Pinpoint the cell where the given text exists, returning its (x, y) midpoint coordinate. 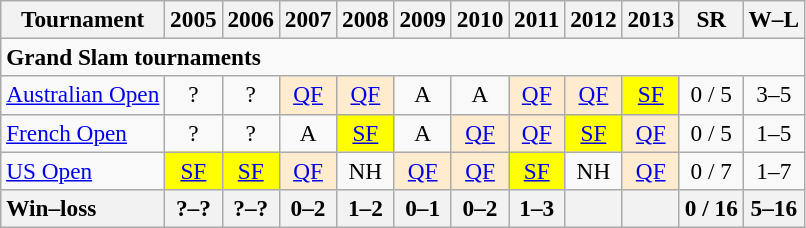
2012 (594, 19)
2009 (422, 19)
2008 (366, 19)
0–1 (422, 208)
1–7 (774, 170)
2005 (194, 19)
SR (711, 19)
Grand Slam tournaments (403, 57)
2007 (308, 19)
1–3 (537, 208)
2013 (650, 19)
W–L (774, 19)
1–2 (366, 208)
0 / 7 (711, 170)
2011 (537, 19)
Tournament (83, 19)
US Open (83, 170)
Win–loss (83, 208)
2010 (480, 19)
Australian Open (83, 95)
5–16 (774, 208)
2006 (250, 19)
1–5 (774, 133)
0 / 16 (711, 208)
3–5 (774, 95)
French Open (83, 133)
